Determine the (x, y) coordinate at the center of the cell enclosing the given text.  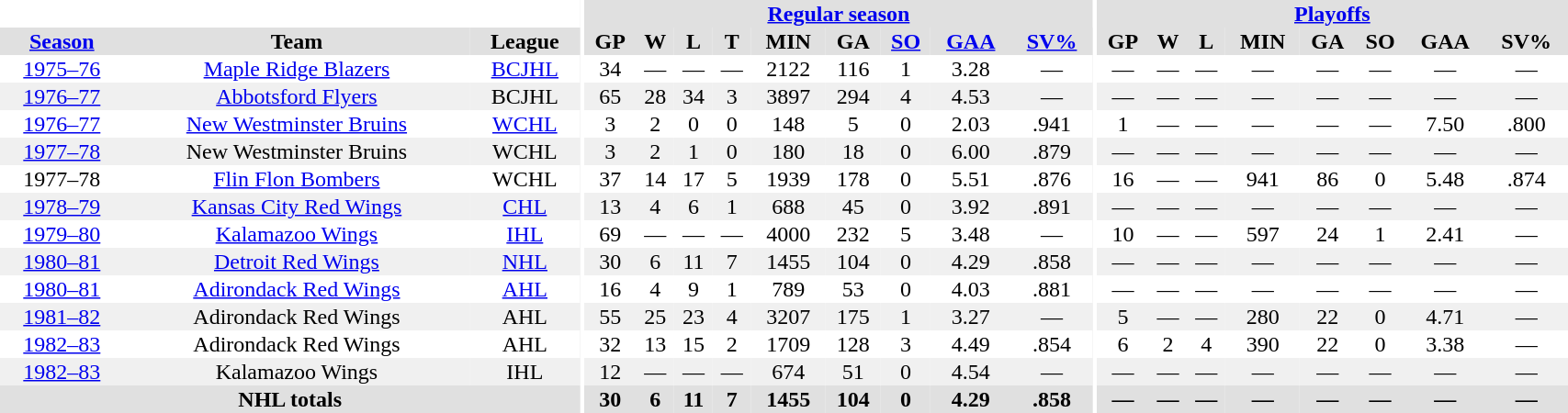
51 (853, 372)
1939 (788, 179)
3897 (788, 96)
4.71 (1446, 317)
65 (610, 96)
Playoffs (1332, 14)
69 (610, 234)
2122 (788, 69)
1981–82 (62, 317)
1978–79 (62, 206)
3.38 (1446, 344)
6.00 (970, 151)
Abbotsford Flyers (298, 96)
2.03 (970, 124)
86 (1327, 179)
128 (853, 344)
15 (694, 344)
9 (694, 289)
1709 (788, 344)
T (732, 41)
3.27 (970, 317)
4.53 (970, 96)
3.28 (970, 69)
24 (1327, 234)
Season (62, 41)
17 (694, 179)
.879 (1051, 151)
.941 (1051, 124)
116 (853, 69)
232 (853, 234)
.891 (1051, 206)
.800 (1527, 124)
1975–76 (62, 69)
597 (1262, 234)
7.50 (1446, 124)
23 (694, 317)
3207 (788, 317)
Kansas City Red Wings (298, 206)
53 (853, 289)
180 (788, 151)
4.54 (970, 372)
Team (298, 41)
Maple Ridge Blazers (298, 69)
2.41 (1446, 234)
10 (1122, 234)
55 (610, 317)
4000 (788, 234)
4.03 (970, 289)
League (525, 41)
45 (853, 206)
175 (853, 317)
.881 (1051, 289)
NHL totals (290, 399)
.874 (1527, 179)
941 (1262, 179)
.854 (1051, 344)
.876 (1051, 179)
18 (853, 151)
294 (853, 96)
688 (788, 206)
CHL (525, 206)
NHL (525, 262)
1979–80 (62, 234)
148 (788, 124)
Detroit Red Wings (298, 262)
12 (610, 372)
Regular season (839, 14)
5.48 (1446, 179)
4.49 (970, 344)
3.92 (970, 206)
28 (655, 96)
25 (655, 317)
178 (853, 179)
280 (1262, 317)
789 (788, 289)
Flin Flon Bombers (298, 179)
32 (610, 344)
37 (610, 179)
674 (788, 372)
14 (655, 179)
5.51 (970, 179)
390 (1262, 344)
3.48 (970, 234)
